Output the (X, Y) coordinate of the center of the cell containing the given text.  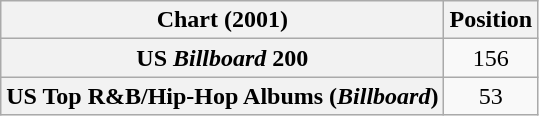
156 (491, 58)
Chart (2001) (222, 20)
53 (491, 96)
US Top R&B/Hip-Hop Albums (Billboard) (222, 96)
US Billboard 200 (222, 58)
Position (491, 20)
